Detect which cell encompasses the target text, then output its [x, y] center coordinate. 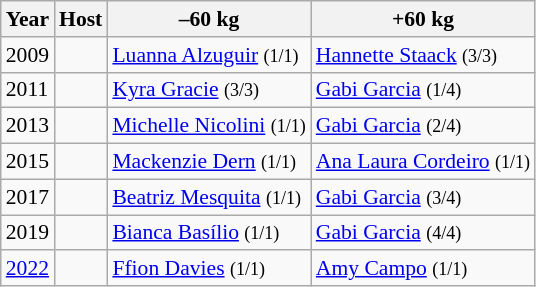
Year [28, 19]
Hannette Staack (3/3) [423, 55]
2019 [28, 233]
Mackenzie Dern (1/1) [208, 162]
Michelle Nicolini (1/1) [208, 126]
+60 kg [423, 19]
Host [80, 19]
2022 [28, 269]
Ana Laura Cordeiro (1/1) [423, 162]
Beatriz Mesquita (1/1) [208, 197]
Ffion Davies (1/1) [208, 269]
2011 [28, 90]
2009 [28, 55]
–60 kg [208, 19]
2017 [28, 197]
Gabi Garcia (2/4) [423, 126]
Amy Campo (1/1) [423, 269]
Luanna Alzuguir (1/1) [208, 55]
Bianca Basílio (1/1) [208, 233]
2013 [28, 126]
Gabi Garcia (4/4) [423, 233]
Kyra Gracie (3/3) [208, 90]
Gabi Garcia (1/4) [423, 90]
Gabi Garcia (3/4) [423, 197]
2015 [28, 162]
